Pinpoint the cell where the given text exists, returning its (X, Y) midpoint coordinate. 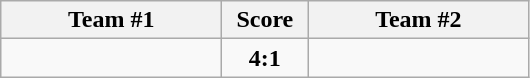
4:1 (265, 58)
Score (265, 20)
Team #1 (112, 20)
Team #2 (418, 20)
